Scan for the cell matching the given text and deliver its [X, Y] coordinate at center. 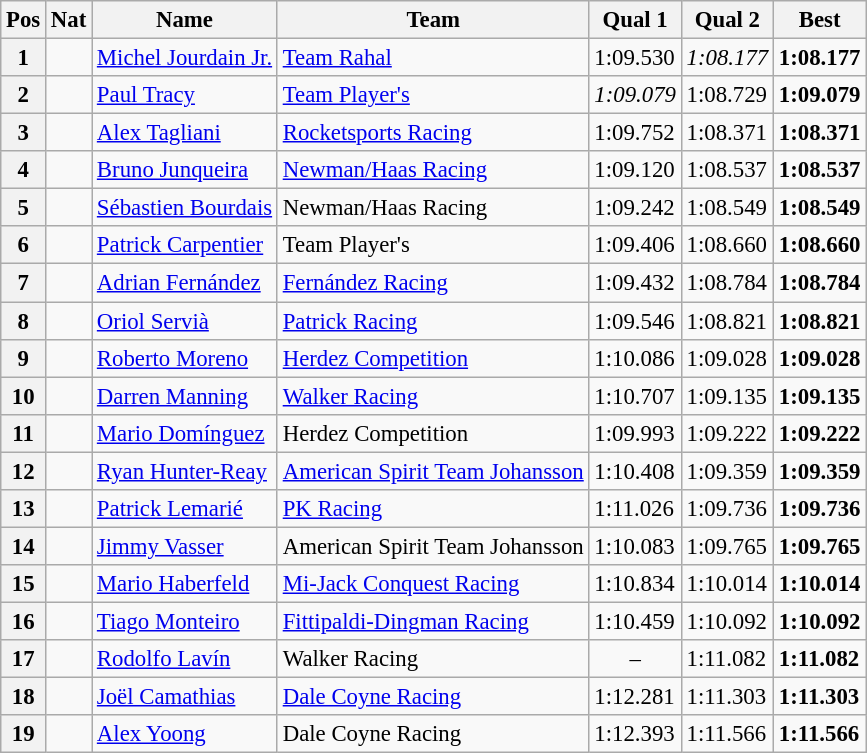
Jimmy Vasser [185, 546]
1:10.834 [635, 584]
Rodolfo Lavín [185, 659]
7 [24, 283]
– [635, 659]
Alex Yoong [185, 734]
Mario Haberfeld [185, 584]
Mario Domínguez [185, 433]
1:08.729 [727, 95]
Team [433, 20]
2 [24, 95]
19 [24, 734]
Adrian Fernández [185, 283]
3 [24, 133]
13 [24, 509]
1:12.393 [635, 734]
15 [24, 584]
Fittipaldi-Dingman Racing [433, 621]
1:09.120 [635, 170]
1:10.707 [635, 396]
Michel Jourdain Jr. [185, 58]
Bruno Junqueira [185, 170]
4 [24, 170]
1:12.281 [635, 697]
9 [24, 358]
1:09.242 [635, 208]
Qual 2 [727, 20]
Rocketsports Racing [433, 133]
5 [24, 208]
Ryan Hunter-Reay [185, 471]
1:11.026 [635, 509]
1:09.530 [635, 58]
14 [24, 546]
Patrick Lemarié [185, 509]
Roberto Moreno [185, 358]
Mi-Jack Conquest Racing [433, 584]
1:09.993 [635, 433]
17 [24, 659]
1 [24, 58]
6 [24, 245]
1:10.083 [635, 546]
Fernández Racing [433, 283]
Oriol Servià [185, 321]
Team Rahal [433, 58]
10 [24, 396]
1:09.432 [635, 283]
8 [24, 321]
1:10.086 [635, 358]
Joël Camathias [185, 697]
12 [24, 471]
Name [185, 20]
1:09.406 [635, 245]
Sébastien Bourdais [185, 208]
1:09.752 [635, 133]
Darren Manning [185, 396]
16 [24, 621]
18 [24, 697]
11 [24, 433]
Paul Tracy [185, 95]
Tiago Monteiro [185, 621]
Alex Tagliani [185, 133]
Best [820, 20]
Pos [24, 20]
Nat [69, 20]
1:09.546 [635, 321]
PK Racing [433, 509]
Patrick Carpentier [185, 245]
1:10.459 [635, 621]
Patrick Racing [433, 321]
1:10.408 [635, 471]
Qual 1 [635, 20]
